Find where the given text appears and provide that cell's center as (X, Y) coordinate. 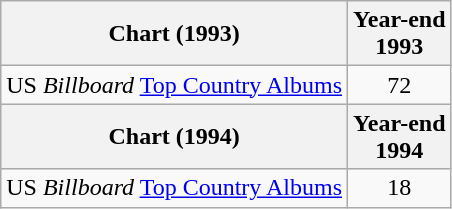
Chart (1994) (174, 136)
Year-end1993 (400, 34)
Chart (1993) (174, 34)
Year-end1994 (400, 136)
18 (400, 188)
72 (400, 85)
